Identify which cell holds the provided text, then report its (X, Y) central coordinate. 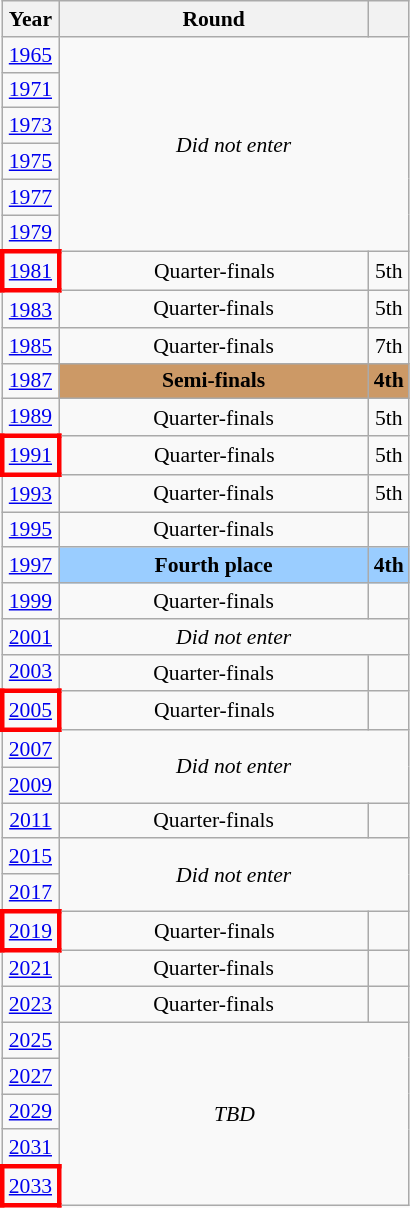
2033 (30, 1186)
Semi-finals (214, 381)
Fourth place (214, 566)
1997 (30, 566)
1999 (30, 601)
1979 (30, 234)
1981 (30, 272)
1977 (30, 197)
Year (30, 19)
7th (389, 346)
1991 (30, 456)
2027 (30, 1076)
2017 (30, 892)
Round (214, 19)
2011 (30, 821)
2001 (30, 637)
2029 (30, 1112)
2015 (30, 857)
2025 (30, 1041)
1965 (30, 55)
2007 (30, 748)
2021 (30, 968)
1973 (30, 126)
1993 (30, 494)
2031 (30, 1148)
TBD (234, 1114)
1989 (30, 418)
1975 (30, 162)
1983 (30, 310)
1995 (30, 530)
2019 (30, 930)
2023 (30, 1005)
1985 (30, 346)
1987 (30, 381)
2005 (30, 712)
1971 (30, 90)
2003 (30, 672)
2009 (30, 785)
